Return (X, Y) of the center of cell containing provided text 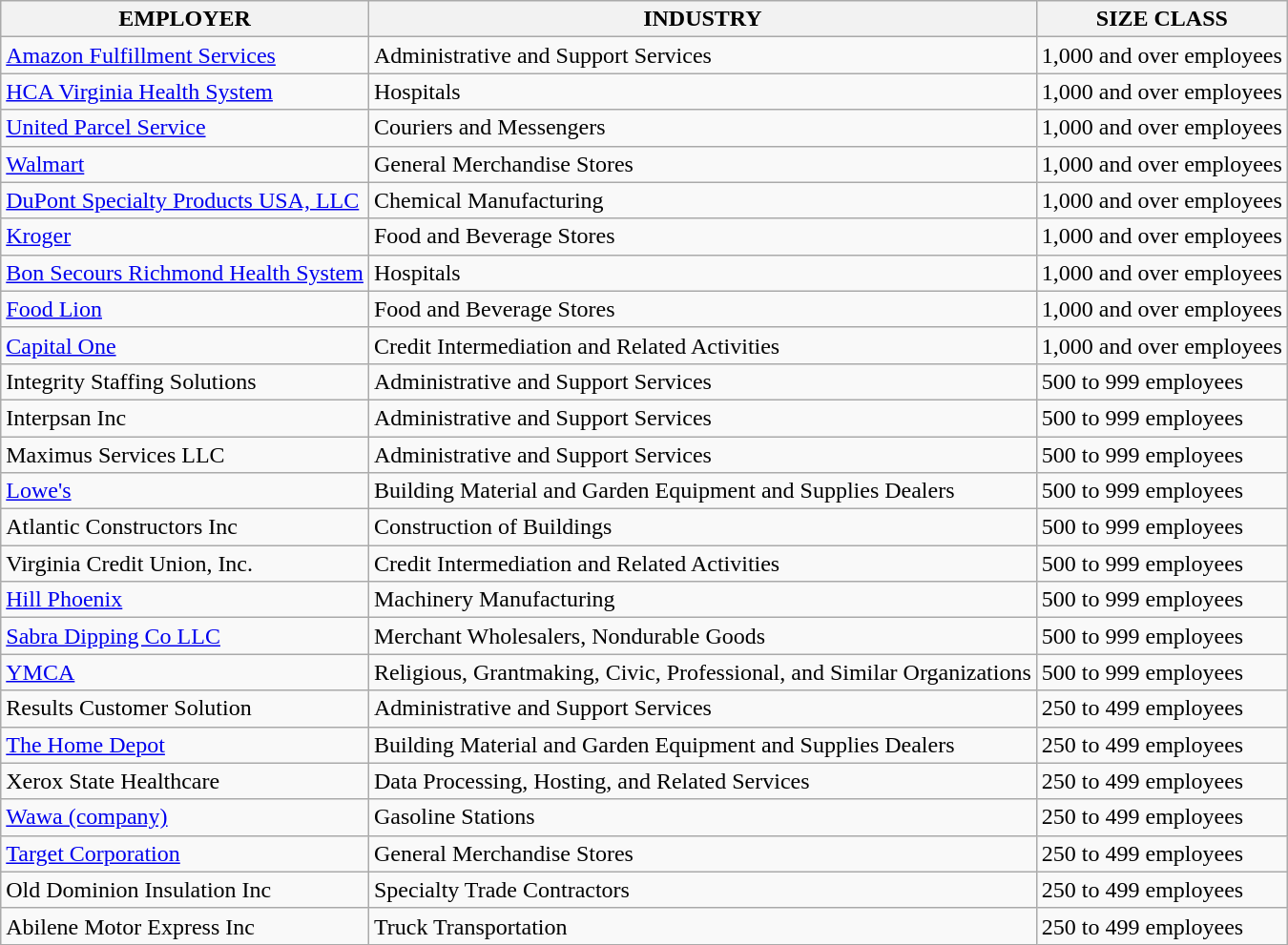
Specialty Trade Contractors (702, 890)
HCA Virginia Health System (185, 92)
Integrity Staffing Solutions (185, 381)
Religious, Grantmaking, Civic, Professional, and Similar Organizations (702, 672)
Wawa (company) (185, 817)
Bon Secours Richmond Health System (185, 273)
Truck Transportation (702, 926)
DuPont Specialty Products USA, LLC (185, 200)
Sabra Dipping Co LLC (185, 636)
Kroger (185, 236)
INDUSTRY (702, 19)
SIZE CLASS (1162, 19)
Food Lion (185, 309)
Amazon Fulfillment Services (185, 55)
Capital One (185, 345)
Data Processing, Hosting, and Related Services (702, 781)
Hill Phoenix (185, 600)
EMPLOYER (185, 19)
Construction of Buildings (702, 527)
United Parcel Service (185, 128)
The Home Depot (185, 745)
Abilene Motor Express Inc (185, 926)
Machinery Manufacturing (702, 600)
Results Customer Solution (185, 709)
YMCA (185, 672)
Merchant Wholesalers, Nondurable Goods (702, 636)
Old Dominion Insulation Inc (185, 890)
Xerox State Healthcare (185, 781)
Target Corporation (185, 853)
Atlantic Constructors Inc (185, 527)
Lowe's (185, 491)
Chemical Manufacturing (702, 200)
Walmart (185, 164)
Gasoline Stations (702, 817)
Interpsan Inc (185, 418)
Virginia Credit Union, Inc. (185, 564)
Couriers and Messengers (702, 128)
Maximus Services LLC (185, 455)
